Determine the [X, Y] coordinate at the center of the cell enclosing the given text.  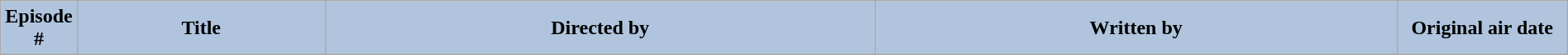
Episode # [39, 28]
Original air date [1482, 28]
Written by [1136, 28]
Title [201, 28]
Directed by [600, 28]
